Scan for the cell matching the given text and deliver its [X, Y] coordinate at center. 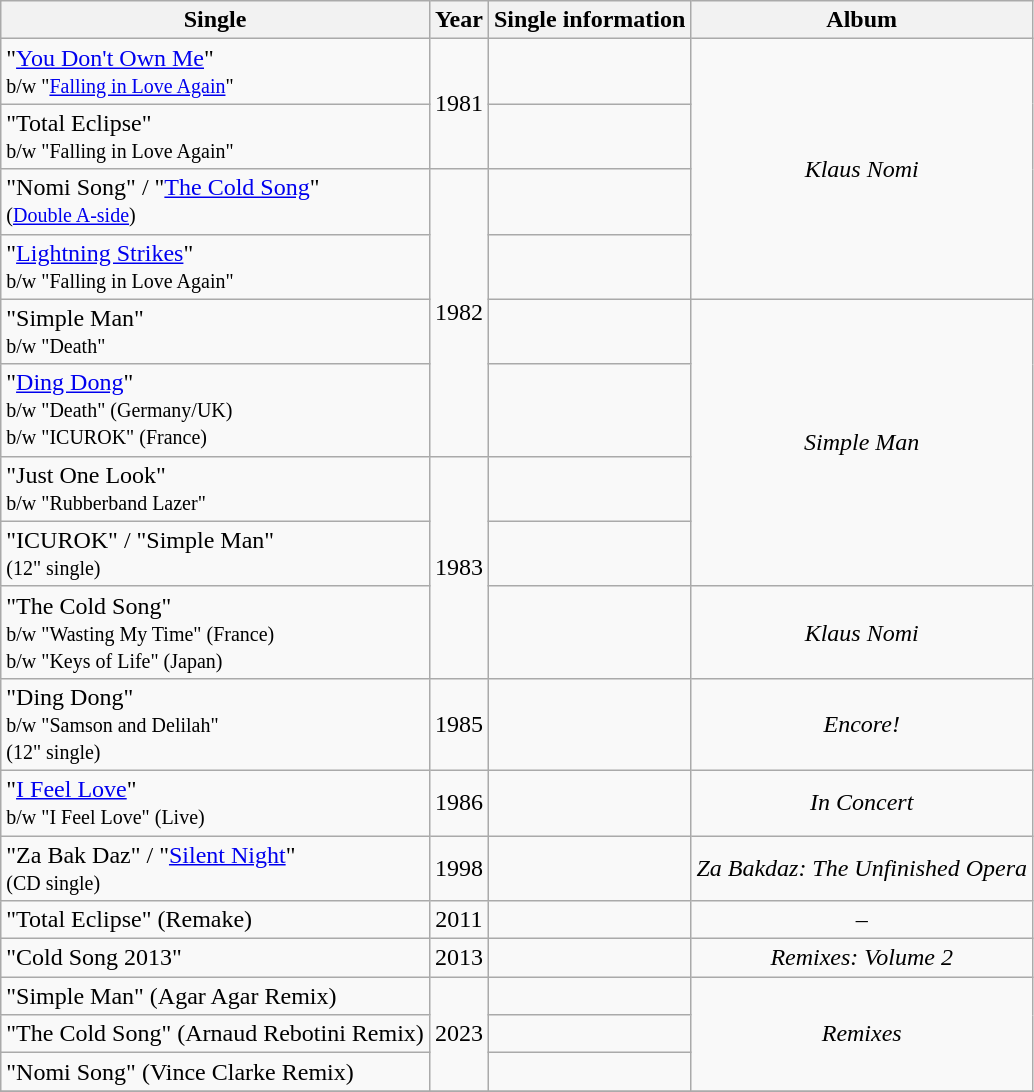
"You Don't Own Me"b/w "Falling in Love Again" [216, 72]
"Simple Man" (Agar Agar Remix) [216, 996]
"Za Bak Daz" / "Silent Night"(CD single) [216, 868]
Album [862, 20]
Year [458, 20]
"Total Eclipse"b/w "Falling in Love Again" [216, 136]
2013 [458, 958]
1982 [458, 312]
"Ding Dong"b/w "Death" (Germany/UK)b/w "ICUROK" (France) [216, 410]
In Concert [862, 802]
1986 [458, 802]
"Ding Dong"b/w "Samson and Delilah"(12" single) [216, 724]
Encore! [862, 724]
Za Bakdaz: The Unfinished Opera [862, 868]
"Total Eclipse" (Remake) [216, 920]
1981 [458, 104]
Single [216, 20]
Remixes: Volume 2 [862, 958]
1985 [458, 724]
"I Feel Love"b/w "I Feel Love" (Live) [216, 802]
"ICUROK" / "Simple Man"(12" single) [216, 554]
"Lightning Strikes"b/w "Falling in Love Again" [216, 266]
"Just One Look"b/w "Rubberband Lazer" [216, 488]
"Cold Song 2013" [216, 958]
1998 [458, 868]
Simple Man [862, 442]
2023 [458, 1034]
"Simple Man"b/w "Death" [216, 332]
"The Cold Song" (Arnaud Rebotini Remix) [216, 1034]
Single information [589, 20]
"The Cold Song"b/w "Wasting My Time" (France)b/w "Keys of Life" (Japan) [216, 632]
– [862, 920]
Remixes [862, 1034]
"Nomi Song" / "The Cold Song"(Double A-side) [216, 202]
"Nomi Song" (Vince Clarke Remix) [216, 1072]
1983 [458, 567]
2011 [458, 920]
